Search for the cell housing the specified text and yield its (X, Y) center coordinate. 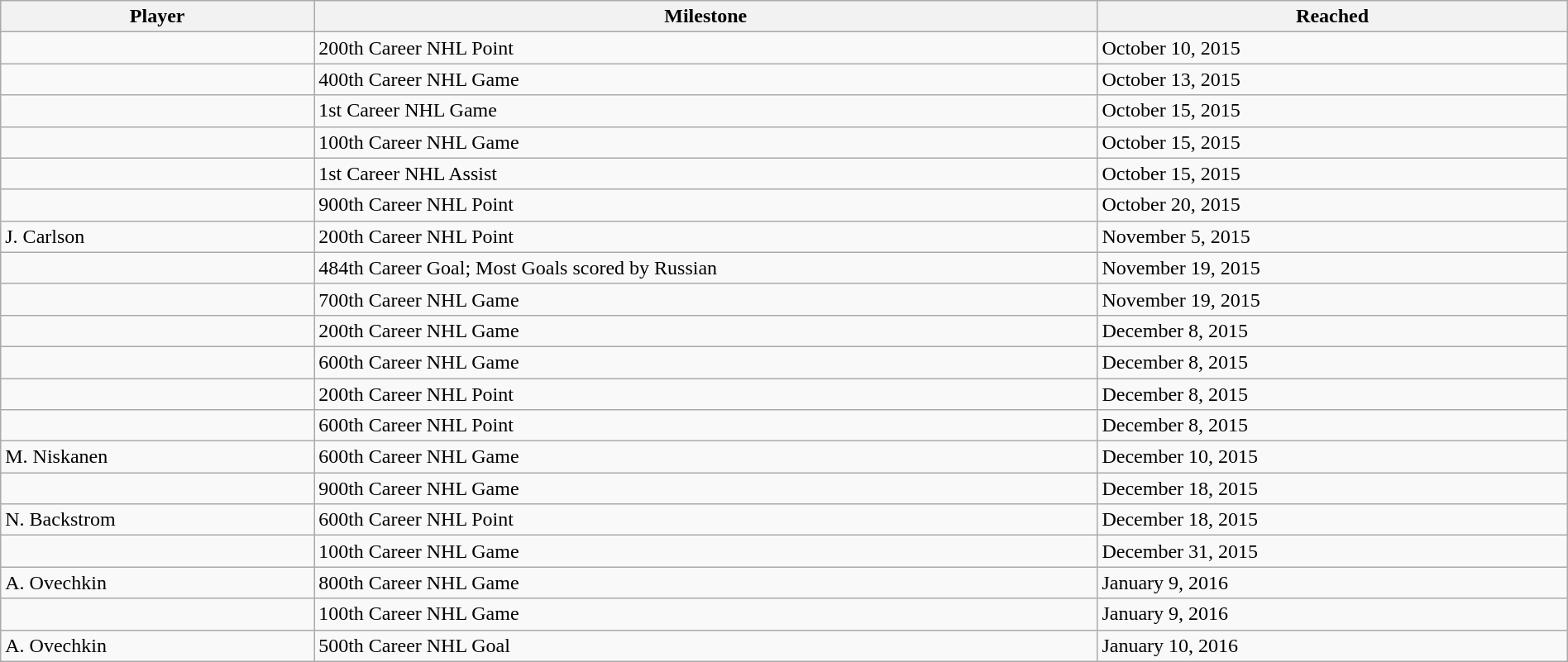
1st Career NHL Assist (706, 174)
500th Career NHL Goal (706, 645)
400th Career NHL Game (706, 79)
900th Career NHL Game (706, 488)
484th Career Goal; Most Goals scored by Russian (706, 268)
900th Career NHL Point (706, 205)
Player (157, 17)
M. Niskanen (157, 457)
October 13, 2015 (1332, 79)
800th Career NHL Game (706, 583)
700th Career NHL Game (706, 299)
Reached (1332, 17)
Milestone (706, 17)
November 5, 2015 (1332, 236)
October 10, 2015 (1332, 48)
December 10, 2015 (1332, 457)
October 20, 2015 (1332, 205)
J. Carlson (157, 236)
200th Career NHL Game (706, 331)
N. Backstrom (157, 520)
1st Career NHL Game (706, 111)
December 31, 2015 (1332, 551)
January 10, 2016 (1332, 645)
